For the text-containing cell, return its midpoint in (x, y) coordinate format. 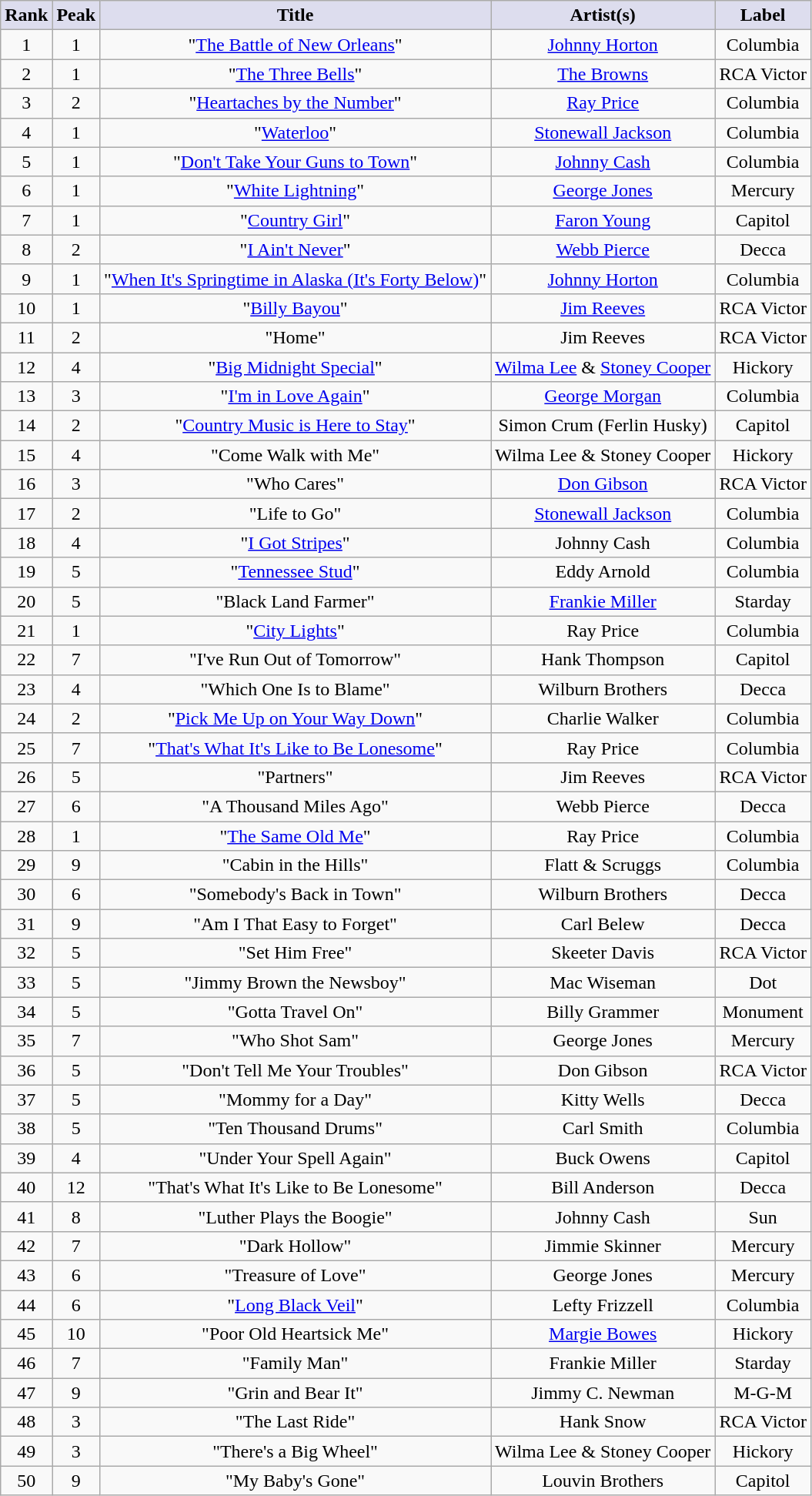
Jimmy C. Newman (603, 1393)
31 (26, 924)
"Treasure of Love" (296, 1275)
"The Battle of New Orleans" (296, 45)
Skeeter Davis (603, 953)
"Mommy for a Day" (296, 1099)
Hank Snow (603, 1422)
23 (26, 689)
Billy Grammer (603, 1012)
48 (26, 1422)
"Which One Is to Blame" (296, 689)
Dot (764, 982)
"Poor Old Heartsick Me" (296, 1334)
26 (26, 777)
The Browns (603, 74)
Charlie Walker (603, 718)
"Grin and Bear It" (296, 1393)
Bill Anderson (603, 1187)
"Billy Bayou" (296, 308)
33 (26, 982)
25 (26, 748)
Faron Young (603, 220)
Eddy Arnold (603, 572)
"A Thousand Miles Ago" (296, 806)
"Set Him Free" (296, 953)
32 (26, 953)
Peak (76, 15)
"Family Man" (296, 1364)
49 (26, 1451)
28 (26, 835)
Label (764, 15)
37 (26, 1099)
"Don't Take Your Guns to Town" (296, 162)
"I Got Stripes" (296, 543)
13 (26, 397)
"I'm in Love Again" (296, 397)
"Life to Go" (296, 514)
"Waterloo" (296, 132)
"Country Girl" (296, 220)
"Partners" (296, 777)
"Heartaches by the Number" (296, 103)
"Jimmy Brown the Newsboy" (296, 982)
50 (26, 1481)
41 (26, 1217)
Sun (764, 1217)
"Long Black Veil" (296, 1305)
27 (26, 806)
Jimmie Skinner (603, 1246)
21 (26, 631)
"Who Cares" (296, 484)
Lefty Frizzell (603, 1305)
"When It's Springtime in Alaska (It's Forty Below)" (296, 279)
"Gotta Travel On" (296, 1012)
35 (26, 1041)
M-G-M (764, 1393)
20 (26, 601)
"I've Run Out of Tomorrow" (296, 660)
44 (26, 1305)
"Country Music is Here to Stay" (296, 426)
39 (26, 1158)
Flatt & Scruggs (603, 865)
47 (26, 1393)
"Somebody's Back in Town" (296, 895)
40 (26, 1187)
Simon Crum (Ferlin Husky) (603, 426)
"My Baby's Gone" (296, 1481)
"City Lights" (296, 631)
Mac Wiseman (603, 982)
"Come Walk with Me" (296, 455)
"White Lightning" (296, 191)
"Who Shot Sam" (296, 1041)
43 (26, 1275)
14 (26, 426)
46 (26, 1364)
Carl Smith (603, 1129)
29 (26, 865)
Rank (26, 15)
"I Ain't Never" (296, 249)
18 (26, 543)
11 (26, 337)
15 (26, 455)
"The Three Bells" (296, 74)
"Pick Me Up on Your Way Down" (296, 718)
Buck Owens (603, 1158)
17 (26, 514)
"Dark Hollow" (296, 1246)
Hank Thompson (603, 660)
Monument (764, 1012)
24 (26, 718)
36 (26, 1070)
"Ten Thousand Drums" (296, 1129)
45 (26, 1334)
"Tennessee Stud" (296, 572)
"There's a Big Wheel" (296, 1451)
"Am I That Easy to Forget" (296, 924)
"Luther Plays the Boogie" (296, 1217)
"Big Midnight Special" (296, 367)
19 (26, 572)
Artist(s) (603, 15)
34 (26, 1012)
30 (26, 895)
"Don't Tell Me Your Troubles" (296, 1070)
Margie Bowes (603, 1334)
16 (26, 484)
"Under Your Spell Again" (296, 1158)
Title (296, 15)
"The Last Ride" (296, 1422)
"Cabin in the Hills" (296, 865)
Louvin Brothers (603, 1481)
George Morgan (603, 397)
Kitty Wells (603, 1099)
"Home" (296, 337)
"Black Land Farmer" (296, 601)
"The Same Old Me" (296, 835)
Carl Belew (603, 924)
38 (26, 1129)
42 (26, 1246)
22 (26, 660)
